Return the [X, Y] coordinate for the center point of the cell that contains the specified text.  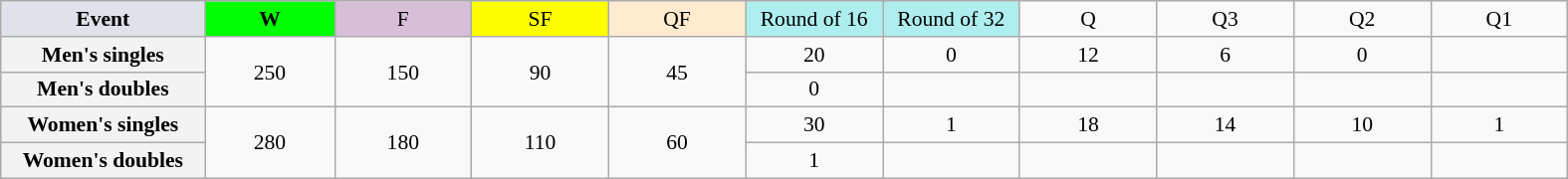
Q1 [1499, 19]
W [270, 19]
10 [1362, 125]
Q3 [1226, 19]
180 [403, 143]
20 [814, 55]
110 [541, 143]
14 [1226, 125]
150 [403, 72]
30 [814, 125]
Round of 16 [814, 19]
Women's singles [104, 125]
QF [677, 19]
Men's singles [104, 55]
280 [270, 143]
SF [541, 19]
6 [1226, 55]
250 [270, 72]
Q2 [1362, 19]
Round of 32 [951, 19]
12 [1088, 55]
F [403, 19]
18 [1088, 125]
90 [541, 72]
Men's doubles [104, 89]
Q [1088, 19]
60 [677, 143]
Event [104, 19]
Women's doubles [104, 161]
45 [677, 72]
